Capture the cell that displays the provided text and extract its (X, Y) central coordinate. 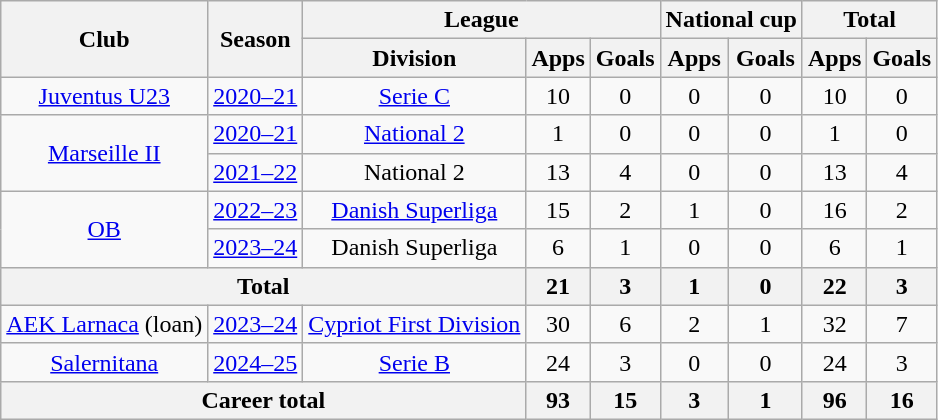
Salernitana (104, 362)
96 (834, 400)
Juventus U23 (104, 96)
22 (834, 286)
30 (558, 324)
Division (414, 58)
Season (256, 39)
2022–23 (256, 210)
Marseille II (104, 153)
Cypriot First Division (414, 324)
League (482, 20)
7 (902, 324)
Career total (264, 400)
Club (104, 39)
21 (558, 286)
Serie C (414, 96)
93 (558, 400)
32 (834, 324)
2021–22 (256, 172)
OB (104, 229)
National cup (731, 20)
Serie B (414, 362)
AEK Larnaca (loan) (104, 324)
2024–25 (256, 362)
